For the text-containing cell, return its midpoint in (x, y) coordinate format. 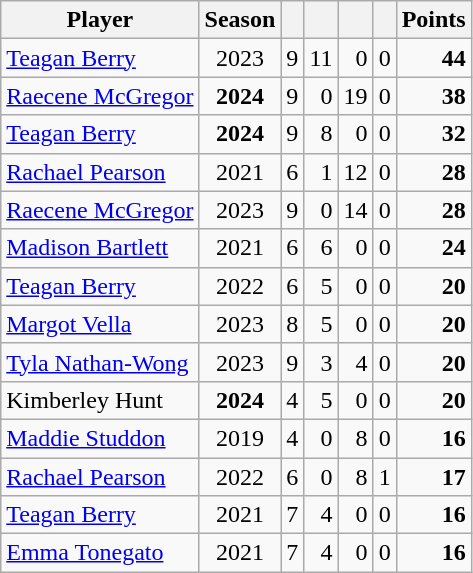
24 (434, 248)
12 (356, 172)
44 (434, 58)
14 (356, 210)
Emma Tonegato (100, 553)
Madison Bartlett (100, 248)
11 (321, 58)
2019 (240, 438)
Points (434, 20)
Kimberley Hunt (100, 400)
Player (100, 20)
Maddie Studdon (100, 438)
Season (240, 20)
19 (356, 96)
38 (434, 96)
3 (321, 362)
Tyla Nathan-Wong (100, 362)
Margot Vella (100, 324)
32 (434, 134)
17 (434, 477)
